Extract the [X, Y] coordinate from the center of the cell holding the provided text.  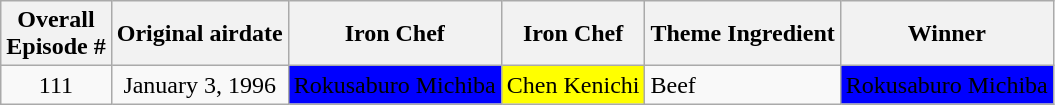
OverallEpisode # [56, 34]
111 [56, 85]
Winner [946, 34]
Chen Kenichi [573, 85]
Theme Ingredient [742, 34]
Beef [742, 85]
Original airdate [200, 34]
January 3, 1996 [200, 85]
